From the cell containing the given text, extract its center point as [X, Y] coordinate. 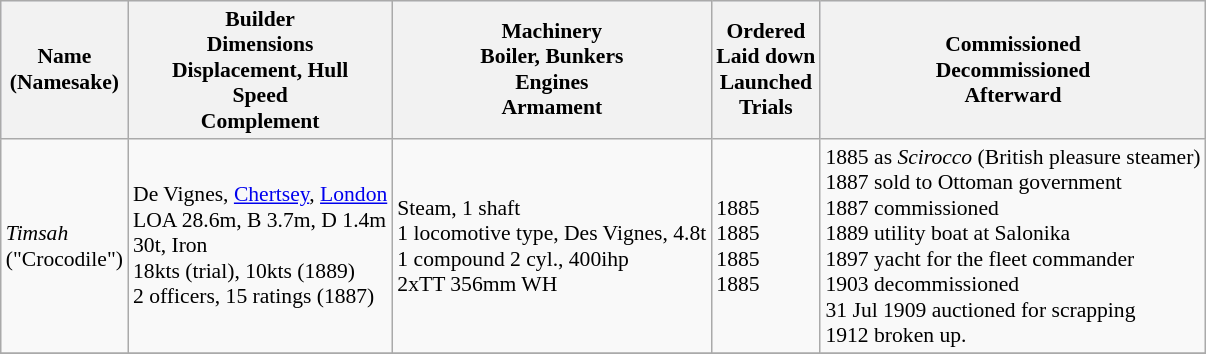
CommissionedDecommissionedAfterward [1012, 70]
Steam, 1 shaft1 locomotive type, Des Vignes, 4.8t1 compound 2 cyl., 400ihp2xTT 356mm WH [552, 246]
Name(Namesake) [64, 70]
OrderedLaid downLaunchedTrials [766, 70]
MachineryBoiler, BunkersEnginesArmament [552, 70]
De Vignes, Chertsey, LondonLOA 28.6m, B 3.7m, D 1.4m30t, Iron18kts (trial), 10kts (1889)2 officers, 15 ratings (1887) [260, 246]
Timsah("Crocodile") [64, 246]
BuilderDimensionsDisplacement, HullSpeedComplement [260, 70]
1885188518851885 [766, 246]
